Find where the given text appears and provide that cell's center as [X, Y] coordinate. 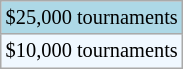
$25,000 tournaments [92, 17]
$10,000 tournaments [92, 51]
